Return the [x, y] coordinate for the center point of the cell that contains the specified text.  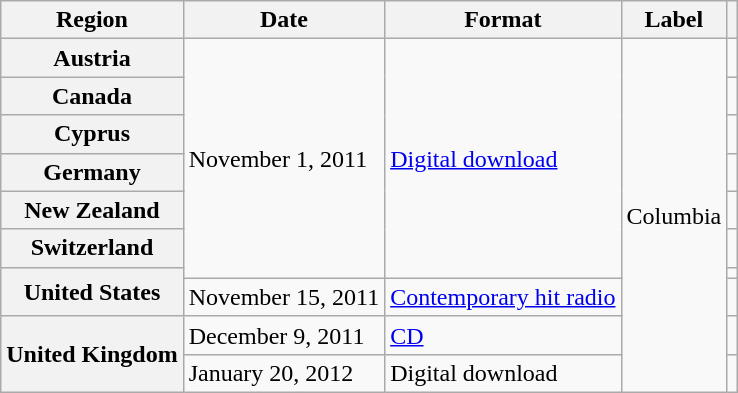
Label [674, 20]
Austria [92, 58]
January 20, 2012 [284, 373]
CD [503, 335]
Contemporary hit radio [503, 297]
Cyprus [92, 134]
Germany [92, 172]
Date [284, 20]
Region [92, 20]
December 9, 2011 [284, 335]
Canada [92, 96]
United States [92, 292]
Columbia [674, 216]
New Zealand [92, 210]
United Kingdom [92, 354]
November 15, 2011 [284, 297]
Switzerland [92, 248]
Format [503, 20]
November 1, 2011 [284, 158]
